From the cell containing the given text, extract its center point as [X, Y] coordinate. 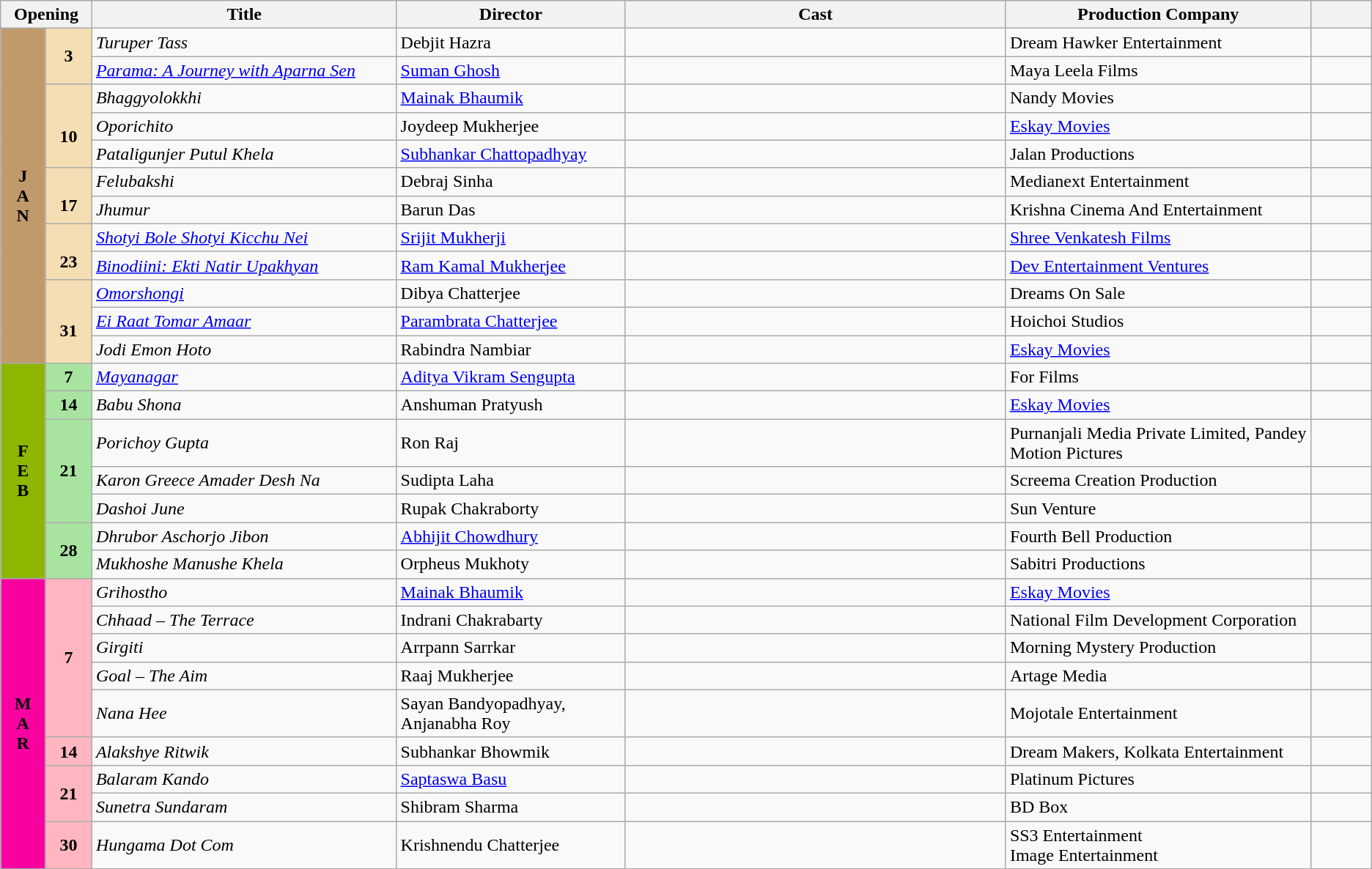
Jhumur [244, 210]
Mayanagar [244, 377]
Omorshongi [244, 293]
Fourth Bell Production [1158, 536]
Dream Hawker Entertainment [1158, 42]
Director [511, 15]
Mojotale Entertainment [1158, 714]
3 [69, 56]
Suman Ghosh [511, 70]
Krishnendu Chatterjee [511, 844]
Hoichoi Studios [1158, 321]
Indrani Chakrabarty [511, 620]
31 [69, 321]
JAN [23, 196]
Rupak Chakraborty [511, 509]
Screema Creation Production [1158, 481]
10 [69, 126]
For Films [1158, 377]
Morning Mystery Production [1158, 648]
Maya Leela Films [1158, 70]
23 [69, 251]
Alakshye Ritwik [244, 751]
Sunetra Sundaram [244, 807]
Dibya Chatterjee [511, 293]
Jalan Productions [1158, 154]
Srijit Mukherji [511, 237]
Dashoi June [244, 509]
Balaram Kando [244, 779]
Parambrata Chatterjee [511, 321]
Subhankar Bhowmik [511, 751]
Debraj Sinha [511, 182]
National Film Development Corporation [1158, 620]
Title [244, 15]
Jodi Emon Hoto [244, 350]
Cast [816, 15]
Parama: A Journey with Aparna Sen [244, 70]
Chhaad – The Terrace [244, 620]
Dreams On Sale [1158, 293]
Oporichito [244, 126]
Dev Entertainment Ventures [1158, 265]
Babu Shona [244, 405]
30 [69, 844]
Shree Venkatesh Films [1158, 237]
Subhankar Chattopadhyay [511, 154]
Krishna Cinema And Entertainment [1158, 210]
FEB [23, 470]
Nana Hee [244, 714]
Mukhoshe Manushe Khela [244, 564]
Production Company [1158, 15]
28 [69, 550]
Bhaggyolokkhi [244, 98]
Sabitri Productions [1158, 564]
Joydeep Mukherjee [511, 126]
Dream Makers, Kolkata Entertainment [1158, 751]
Orpheus Mukhoty [511, 564]
Nandy Movies [1158, 98]
Goal – The Aim [244, 676]
Purnanjali Media Private Limited, Pandey Motion Pictures [1158, 443]
Debjit Hazra [511, 42]
MAR [23, 724]
Ram Kamal Mukherjee [511, 265]
Barun Das [511, 210]
Sudipta Laha [511, 481]
Medianext Entertainment [1158, 182]
Raaj Mukherjee [511, 676]
Artage Media [1158, 676]
Saptaswa Basu [511, 779]
Platinum Pictures [1158, 779]
Anshuman Pratyush [511, 405]
Dhrubor Aschorjo Jibon [244, 536]
Binodiini: Ekti Natir Upakhyan [244, 265]
Karon Greece Amader Desh Na [244, 481]
17 [69, 196]
Abhijit Chowdhury [511, 536]
Aditya Vikram Sengupta [511, 377]
Rabindra Nambiar [511, 350]
Turuper Tass [244, 42]
BD Box [1158, 807]
SS3 Entertainment Image Entertainment [1158, 844]
Girgiti [244, 648]
Sun Venture [1158, 509]
Shibram Sharma [511, 807]
Arrpann Sarrkar [511, 648]
Ei Raat Tomar Amaar [244, 321]
Hungama Dot Com [244, 844]
Opening [47, 15]
Pataligunjer Putul Khela [244, 154]
Sayan Bandyopadhyay, Anjanabha Roy [511, 714]
Porichoy Gupta [244, 443]
Shotyi Bole Shotyi Kicchu Nei [244, 237]
Ron Raj [511, 443]
Felubakshi [244, 182]
Grihostho [244, 592]
